From the cell containing the given text, extract its center point as [x, y] coordinate. 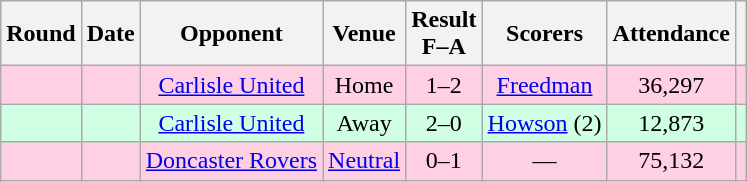
Freedman [544, 85]
Neutral [364, 161]
0–1 [444, 161]
36,297 [671, 85]
12,873 [671, 123]
Scorers [544, 34]
Home [364, 85]
Date [110, 34]
ResultF–A [444, 34]
Doncaster Rovers [231, 161]
Away [364, 123]
— [544, 161]
Attendance [671, 34]
Howson (2) [544, 123]
Round [41, 34]
75,132 [671, 161]
1–2 [444, 85]
2–0 [444, 123]
Venue [364, 34]
Opponent [231, 34]
